Locate the cell with the specified text and output its (x, y) center coordinate. 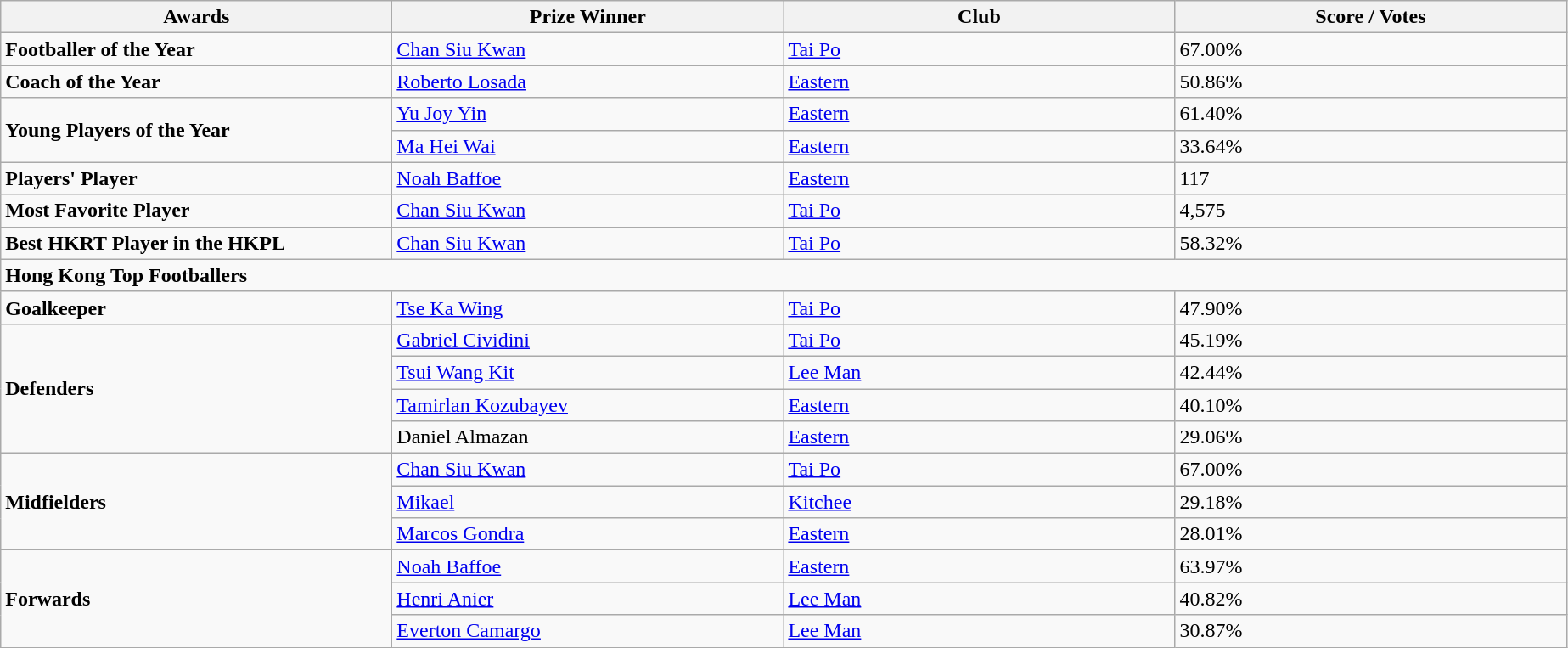
58.32% (1370, 243)
Daniel Almazan (587, 437)
Best HKRT Player in the HKPL (197, 243)
Prize Winner (587, 17)
117 (1370, 178)
28.01% (1370, 534)
Defenders (197, 388)
40.82% (1370, 599)
4,575 (1370, 211)
Gabriel Cividini (587, 340)
63.97% (1370, 566)
Marcos Gondra (587, 534)
Roberto Losada (587, 82)
50.86% (1370, 82)
Score / Votes (1370, 17)
Players' Player (197, 178)
Tamirlan Kozubayev (587, 405)
Footballer of the Year (197, 49)
Henri Anier (587, 599)
29.18% (1370, 502)
Awards (197, 17)
Kitchee (980, 502)
42.44% (1370, 372)
Goalkeeper (197, 307)
40.10% (1370, 405)
Club (980, 17)
Midfielders (197, 502)
61.40% (1370, 114)
29.06% (1370, 437)
Hong Kong Top Footballers (784, 275)
30.87% (1370, 631)
Tse Ka Wing (587, 307)
Forwards (197, 599)
Everton Camargo (587, 631)
33.64% (1370, 146)
Yu Joy Yin (587, 114)
Mikael (587, 502)
Ma Hei Wai (587, 146)
Coach of the Year (197, 82)
45.19% (1370, 340)
Tsui Wang Kit (587, 372)
47.90% (1370, 307)
Most Favorite Player (197, 211)
Young Players of the Year (197, 130)
